Output the [X, Y] coordinate of the center of the cell containing the given text.  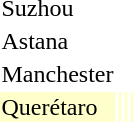
Querétaro [58, 107]
Manchester [58, 74]
Astana [58, 41]
